Determine the (x, y) coordinate at the center of the cell enclosing the given text.  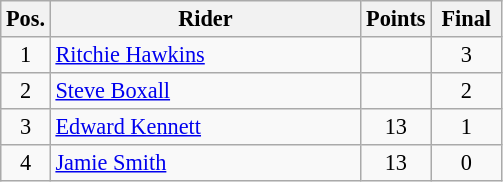
Steve Boxall (205, 90)
Pos. (26, 19)
Rider (205, 19)
4 (26, 162)
Ritchie Hawkins (205, 55)
Points (396, 19)
Edward Kennett (205, 126)
Final (466, 19)
0 (466, 162)
Jamie Smith (205, 162)
